Return the [x, y] coordinate for the center point of the cell that contains the specified text.  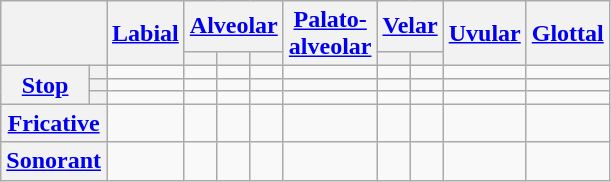
Velar [410, 26]
Stop [46, 85]
Fricative [54, 123]
Labial [145, 34]
Palato-alveolar [330, 34]
Glottal [568, 34]
Uvular [484, 34]
Sonorant [54, 161]
Alveolar [234, 26]
